Find where the given text appears and provide that cell's center as (x, y) coordinate. 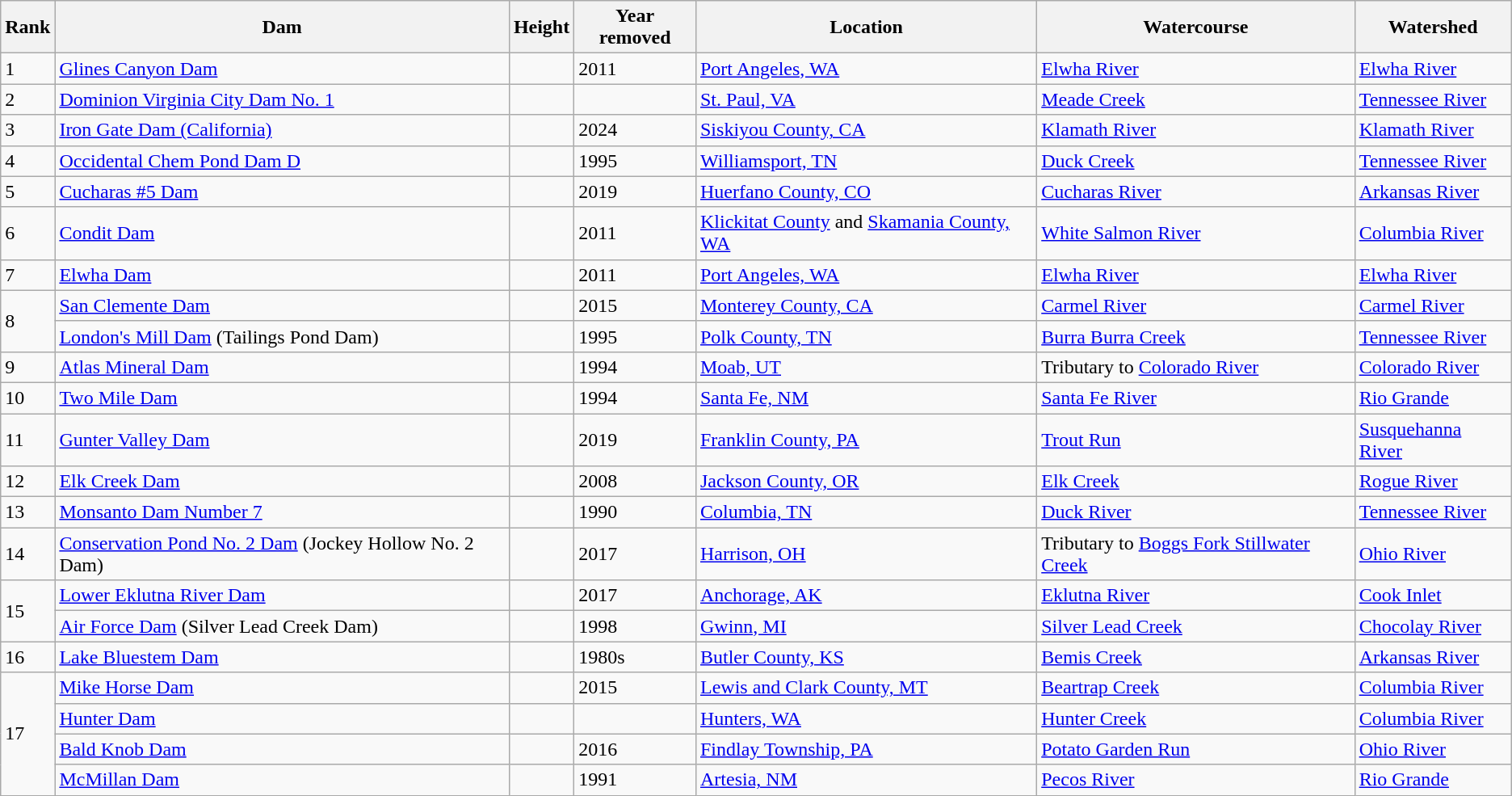
Hunter Creek (1195, 718)
1990 (635, 512)
Occidental Chem Pond Dam D (282, 161)
Columbia, TN (866, 512)
Meade Creek (1195, 99)
Monsanto Dam Number 7 (282, 512)
White Salmon River (1195, 233)
Atlas Mineral Dam (282, 367)
2 (27, 99)
9 (27, 367)
Franklin County, PA (866, 440)
Trout Run (1195, 440)
Air Force Dam (Silver Lead Creek Dam) (282, 626)
Watercourse (1195, 27)
Anchorage, AK (866, 596)
Harrison, OH (866, 554)
Two Mile Dam (282, 398)
Year removed (635, 27)
Silver Lead Creek (1195, 626)
Rogue River (1433, 482)
1 (27, 69)
Watershed (1433, 27)
Elwha Dam (282, 275)
1980s (635, 657)
16 (27, 657)
Moab, UT (866, 367)
Jackson County, OR (866, 482)
5 (27, 192)
14 (27, 554)
4 (27, 161)
Gwinn, MI (866, 626)
Conservation Pond No. 2 Dam (Jockey Hollow No. 2 Dam) (282, 554)
Bald Knob Dam (282, 749)
Lower Eklutna River Dam (282, 596)
Klickitat County and Skamania County, WA (866, 233)
Bemis Creek (1195, 657)
13 (27, 512)
Condit Dam (282, 233)
Santa Fe, NM (866, 398)
Santa Fe River (1195, 398)
McMillan Dam (282, 780)
Duck River (1195, 512)
Glines Canyon Dam (282, 69)
Pecos River (1195, 780)
8 (27, 321)
Chocolay River (1433, 626)
Hunter Dam (282, 718)
Gunter Valley Dam (282, 440)
Elk Creek Dam (282, 482)
3 (27, 130)
Location (866, 27)
Elk Creek (1195, 482)
Cucharas River (1195, 192)
2024 (635, 130)
15 (27, 611)
17 (27, 734)
10 (27, 398)
Height (541, 27)
Beartrap Creek (1195, 688)
7 (27, 275)
6 (27, 233)
Potato Garden Run (1195, 749)
Burra Burra Creek (1195, 336)
11 (27, 440)
12 (27, 482)
Findlay Township, PA (866, 749)
Hunters, WA (866, 718)
Butler County, KS (866, 657)
Eklutna River (1195, 596)
Dominion Virginia City Dam No. 1 (282, 99)
Lake Bluestem Dam (282, 657)
Susquehanna River (1433, 440)
Monterey County, CA (866, 305)
Polk County, TN (866, 336)
St. Paul, VA (866, 99)
Siskiyou County, CA (866, 130)
Mike Horse Dam (282, 688)
Duck Creek (1195, 161)
London's Mill Dam (Tailings Pond Dam) (282, 336)
Lewis and Clark County, MT (866, 688)
1991 (635, 780)
Cucharas #5 Dam (282, 192)
Dam (282, 27)
Rank (27, 27)
1998 (635, 626)
Colorado River (1433, 367)
Artesia, NM (866, 780)
San Clemente Dam (282, 305)
Williamsport, TN (866, 161)
Tributary to Colorado River (1195, 367)
Iron Gate Dam (California) (282, 130)
Tributary to Boggs Fork Stillwater Creek (1195, 554)
Huerfano County, CO (866, 192)
2016 (635, 749)
Cook Inlet (1433, 596)
2008 (635, 482)
